For the text-containing cell, return its midpoint in [X, Y] coordinate format. 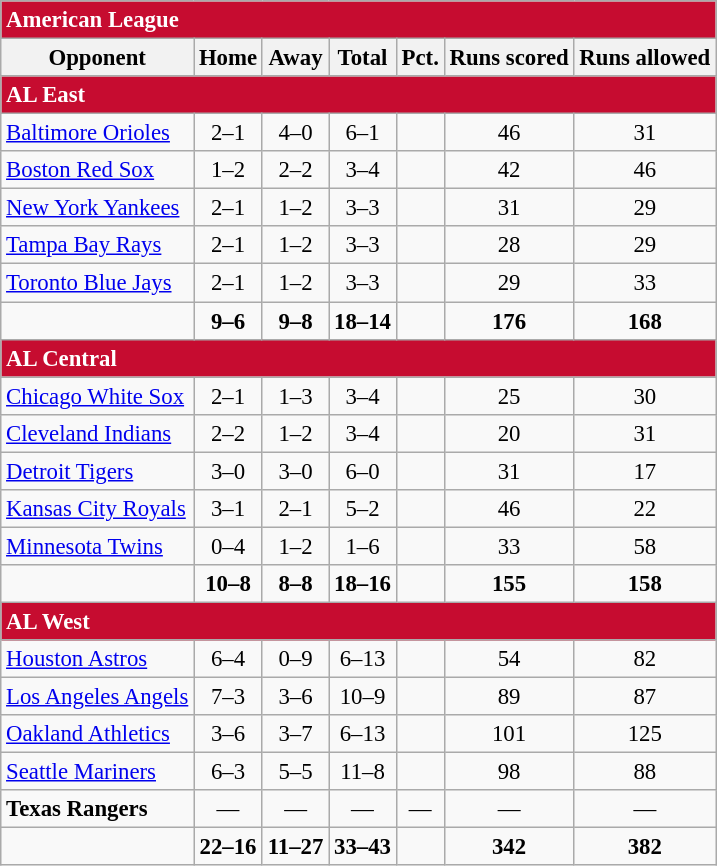
5–5 [295, 772]
3–1 [228, 509]
10–9 [363, 697]
Runs allowed [645, 58]
168 [645, 321]
82 [645, 659]
155 [509, 584]
Home [228, 58]
11–27 [295, 847]
6–4 [228, 659]
11–8 [363, 772]
6–0 [363, 471]
Tampa Bay Rays [98, 245]
New York Yankees [98, 208]
0–9 [295, 659]
AL East [358, 95]
Houston Astros [98, 659]
6–3 [228, 772]
Texas Rangers [98, 809]
Toronto Blue Jays [98, 283]
18–16 [363, 584]
98 [509, 772]
Opponent [98, 58]
Minnesota Twins [98, 546]
30 [645, 396]
Boston Red Sox [98, 170]
4–0 [295, 133]
7–3 [228, 697]
342 [509, 847]
Seattle Mariners [98, 772]
22–16 [228, 847]
87 [645, 697]
AL West [358, 621]
9–6 [228, 321]
Detroit Tigers [98, 471]
18–14 [363, 321]
9–8 [295, 321]
AL Central [358, 358]
20 [509, 433]
28 [509, 245]
1–3 [295, 396]
8–8 [295, 584]
Pct. [420, 58]
158 [645, 584]
0–4 [228, 546]
54 [509, 659]
176 [509, 321]
Los Angeles Angels [98, 697]
88 [645, 772]
42 [509, 170]
22 [645, 509]
1–6 [363, 546]
89 [509, 697]
Chicago White Sox [98, 396]
5–2 [363, 509]
Kansas City Royals [98, 509]
17 [645, 471]
3–7 [295, 734]
Total [363, 58]
125 [645, 734]
101 [509, 734]
Baltimore Orioles [98, 133]
58 [645, 546]
382 [645, 847]
25 [509, 396]
Oakland Athletics [98, 734]
Away [295, 58]
10–8 [228, 584]
6–1 [363, 133]
Runs scored [509, 58]
Cleveland Indians [98, 433]
American League [358, 20]
33–43 [363, 847]
